Detect which cell encompasses the target text, then output its [x, y] center coordinate. 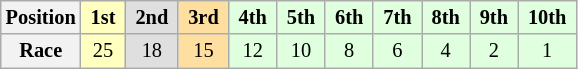
10 [301, 51]
18 [152, 51]
9th [494, 17]
3rd [203, 17]
8th [446, 17]
6 [397, 51]
10th [547, 17]
Position [41, 17]
25 [104, 51]
2nd [152, 17]
7th [397, 17]
Race [41, 51]
6th [349, 17]
8 [349, 51]
15 [203, 51]
5th [301, 17]
2 [494, 51]
12 [253, 51]
1st [104, 17]
4 [446, 51]
1 [547, 51]
4th [253, 17]
